Output the [x, y] coordinate of the center of the cell containing the given text.  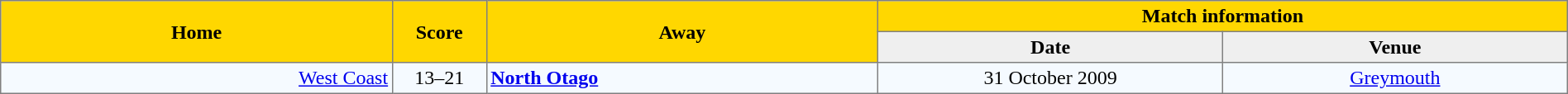
13–21 [439, 78]
Away [682, 31]
Greymouth [1394, 78]
31 October 2009 [1050, 78]
West Coast [197, 78]
Score [439, 31]
North Otago [682, 78]
Home [197, 31]
Venue [1394, 47]
Match information [1223, 16]
Date [1050, 47]
